Identify which cell holds the provided text, then report its [X, Y] central coordinate. 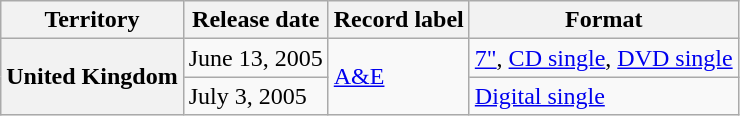
7", CD single, DVD single [604, 58]
Format [604, 20]
United Kingdom [92, 77]
Territory [92, 20]
July 3, 2005 [256, 96]
A&E [398, 77]
Release date [256, 20]
Digital single [604, 96]
June 13, 2005 [256, 58]
Record label [398, 20]
